Detect which cell encompasses the target text, then output its [x, y] center coordinate. 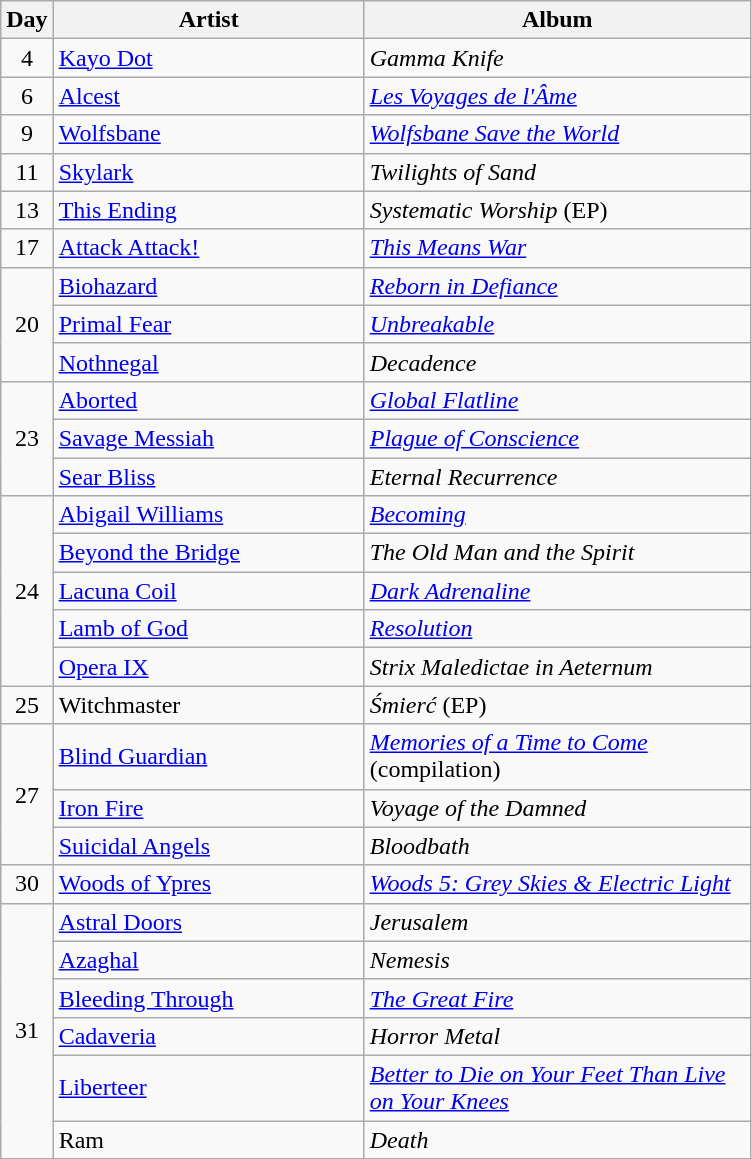
Bloodbath [557, 846]
Unbreakable [557, 324]
Ram [208, 1139]
Beyond the Bridge [208, 553]
Memories of a Time to Come (compilation) [557, 756]
Iron Fire [208, 808]
This Ending [208, 210]
Resolution [557, 629]
Śmierć (EP) [557, 705]
Becoming [557, 515]
Kayo Dot [208, 58]
Suicidal Angels [208, 846]
31 [27, 1030]
Wolfsbane Save the World [557, 134]
Alcest [208, 96]
Skylark [208, 172]
Witchmaster [208, 705]
Twilights of Sand [557, 172]
Aborted [208, 400]
Bleeding Through [208, 998]
Woods 5: Grey Skies & Electric Light [557, 884]
Day [27, 20]
Decadence [557, 362]
Nothnegal [208, 362]
Death [557, 1139]
Cadaveria [208, 1036]
Lamb of God [208, 629]
Horror Metal [557, 1036]
Abigail Williams [208, 515]
Strix Maledictae in Aeternum [557, 667]
Plague of Conscience [557, 438]
Sear Bliss [208, 477]
Artist [208, 20]
Savage Messiah [208, 438]
Dark Adrenaline [557, 591]
The Great Fire [557, 998]
Opera IX [208, 667]
Jerusalem [557, 922]
Album [557, 20]
Azaghal [208, 960]
Lacuna Coil [208, 591]
The Old Man and the Spirit [557, 553]
Nemesis [557, 960]
Liberteer [208, 1088]
This Means War [557, 248]
17 [27, 248]
Astral Doors [208, 922]
Les Voyages de l'Âme [557, 96]
27 [27, 794]
Blind Guardian [208, 756]
Biohazard [208, 286]
25 [27, 705]
9 [27, 134]
23 [27, 438]
Primal Fear [208, 324]
Voyage of the Damned [557, 808]
24 [27, 591]
Eternal Recurrence [557, 477]
Better to Die on Your Feet Than Live on Your Knees [557, 1088]
Attack Attack! [208, 248]
4 [27, 58]
Reborn in Defiance [557, 286]
Wolfsbane [208, 134]
13 [27, 210]
11 [27, 172]
6 [27, 96]
Global Flatline [557, 400]
30 [27, 884]
Systematic Worship (EP) [557, 210]
Woods of Ypres [208, 884]
Gamma Knife [557, 58]
20 [27, 324]
